Output the (X, Y) coordinate of the center of the cell containing the given text.  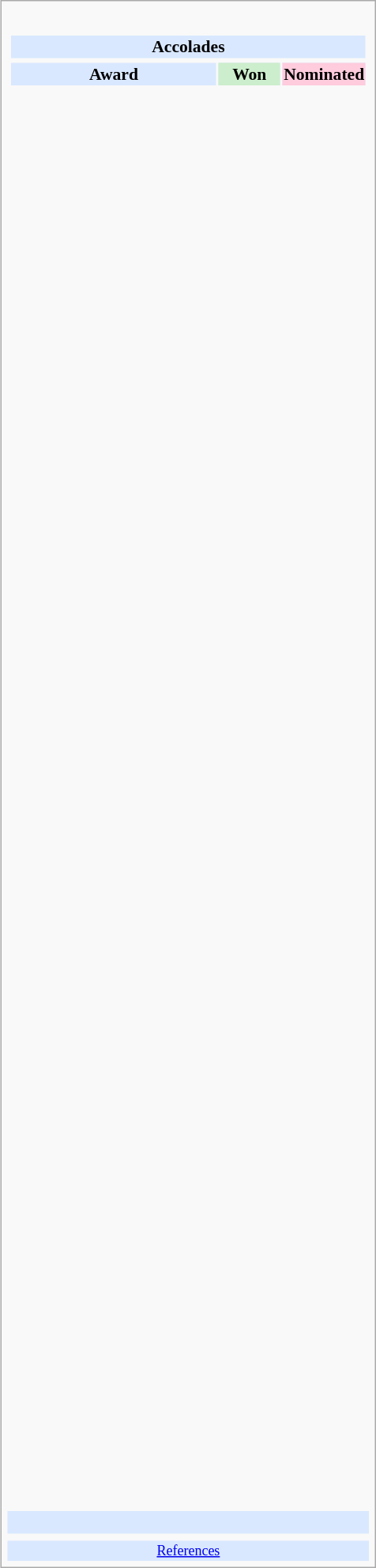
Accolades Award Won Nominated (189, 761)
References (189, 1551)
Award (114, 74)
Nominated (324, 74)
Won (250, 74)
Accolades (188, 47)
